Capture the cell that displays the provided text and extract its [X, Y] central coordinate. 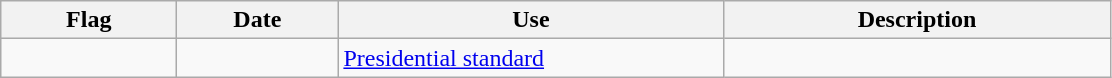
Presidential standard [531, 58]
Description [917, 20]
Date [258, 20]
Use [531, 20]
Flag [89, 20]
